Output the [X, Y] coordinate of the center of the cell containing the given text.  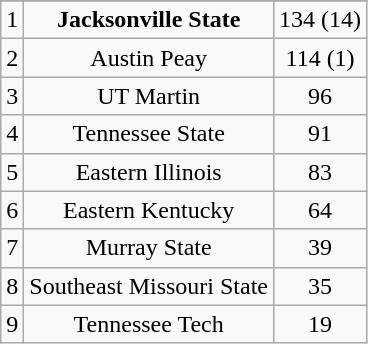
1 [12, 20]
Tennessee State [149, 134]
3 [12, 96]
9 [12, 324]
19 [320, 324]
64 [320, 210]
6 [12, 210]
114 (1) [320, 58]
35 [320, 286]
UT Martin [149, 96]
Austin Peay [149, 58]
Eastern Illinois [149, 172]
7 [12, 248]
4 [12, 134]
83 [320, 172]
Southeast Missouri State [149, 286]
91 [320, 134]
Murray State [149, 248]
96 [320, 96]
5 [12, 172]
Tennessee Tech [149, 324]
Eastern Kentucky [149, 210]
39 [320, 248]
134 (14) [320, 20]
2 [12, 58]
Jacksonville State [149, 20]
8 [12, 286]
